Locate the cell with the specified text and output its (X, Y) center coordinate. 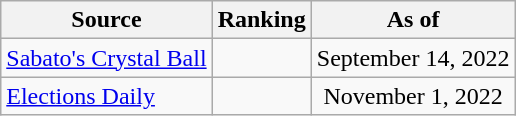
November 1, 2022 (413, 96)
Elections Daily (106, 96)
Source (106, 20)
As of (413, 20)
September 14, 2022 (413, 58)
Ranking (262, 20)
Sabato's Crystal Ball (106, 58)
